Identify which cell holds the provided text, then report its [x, y] central coordinate. 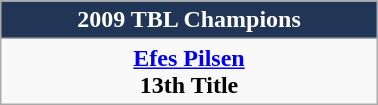
2009 TBL Champions [189, 20]
Efes Pilsen13th Title [189, 72]
